From the cell containing the given text, extract its center point as (x, y) coordinate. 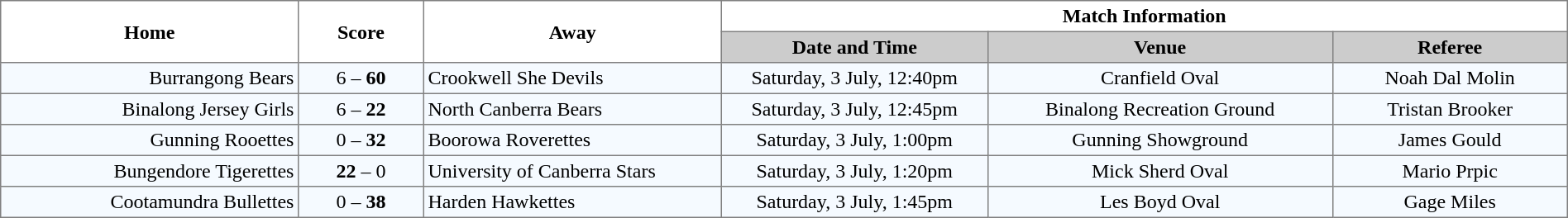
James Gould (1450, 140)
Boorowa Roverettes (572, 140)
Saturday, 3 July, 12:40pm (854, 78)
Referee (1450, 47)
Tristan Brooker (1450, 109)
Mario Prpic (1450, 171)
22 – 0 (361, 171)
Crookwell She Devils (572, 78)
Away (572, 31)
Burrangong Bears (150, 78)
Saturday, 3 July, 12:45pm (854, 109)
Score (361, 31)
Binalong Jersey Girls (150, 109)
Binalong Recreation Ground (1159, 109)
0 – 32 (361, 140)
Mick Sherd Oval (1159, 171)
Les Boyd Oval (1159, 202)
Date and Time (854, 47)
6 – 22 (361, 109)
Cranfield Oval (1159, 78)
Home (150, 31)
Cootamundra Bullettes (150, 202)
Venue (1159, 47)
Noah Dal Molin (1450, 78)
Gunning Showground (1159, 140)
University of Canberra Stars (572, 171)
Saturday, 3 July, 1:00pm (854, 140)
Match Information (1145, 17)
North Canberra Bears (572, 109)
Harden Hawkettes (572, 202)
Bungendore Tigerettes (150, 171)
6 – 60 (361, 78)
0 – 38 (361, 202)
Saturday, 3 July, 1:20pm (854, 171)
Gunning Rooettes (150, 140)
Saturday, 3 July, 1:45pm (854, 202)
Gage Miles (1450, 202)
